Return [X, Y] of the center of cell containing provided text 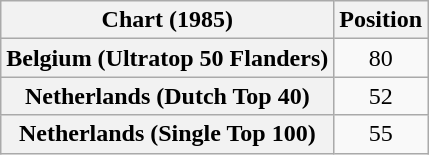
Chart (1985) [168, 20]
Position [381, 20]
52 [381, 96]
Netherlands (Dutch Top 40) [168, 96]
Belgium (Ultratop 50 Flanders) [168, 58]
Netherlands (Single Top 100) [168, 134]
55 [381, 134]
80 [381, 58]
